Scan for the cell matching the given text and deliver its [X, Y] coordinate at center. 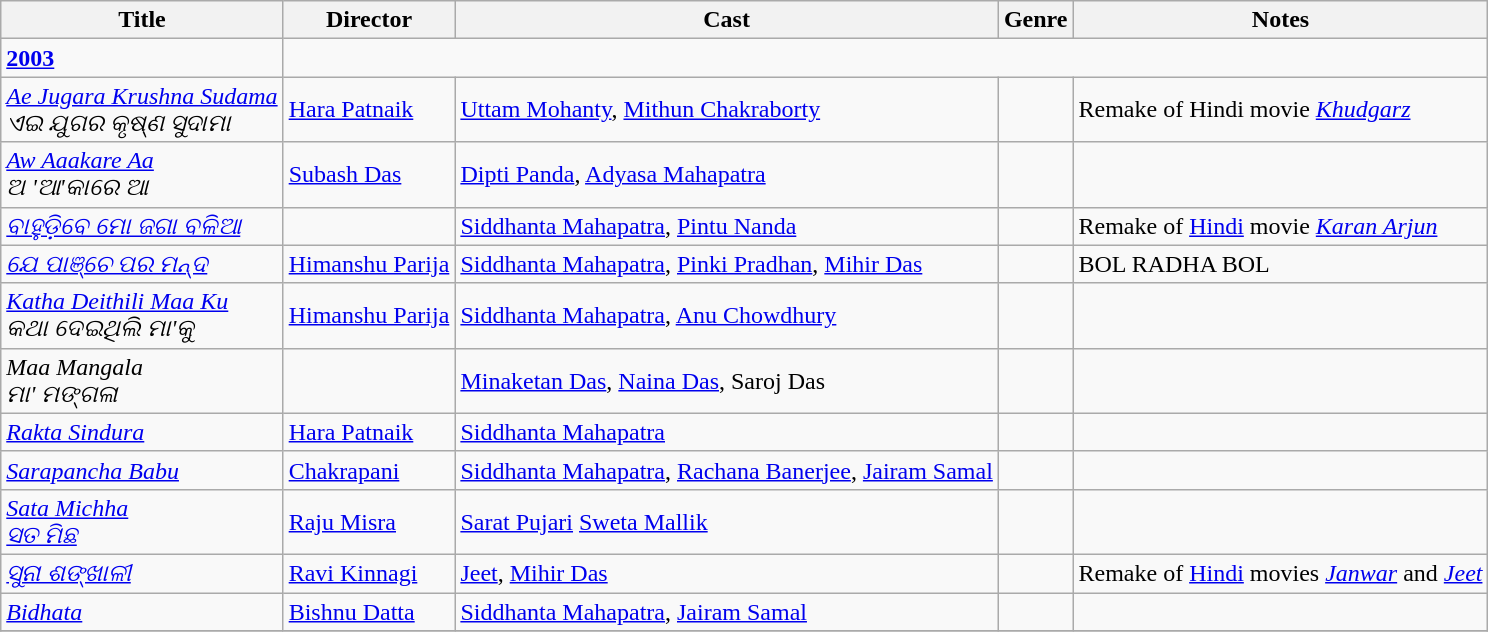
Siddhanta Mahapatra [727, 432]
Remake of Hindi movies Janwar and Jeet [1280, 573]
Siddhanta Mahapatra, Pintu Nanda [727, 226]
Maa Mangalaମା' ମଙ୍ଗଳା [142, 380]
Uttam Mohanty, Mithun Chakraborty [727, 110]
Minaketan Das, Naina Das, Saroj Das [727, 380]
Siddhanta Mahapatra, Rachana Banerjee, Jairam Samal [727, 470]
Chakrapani [369, 470]
Sata Michhaସତ ମିଛ [142, 522]
ସୁନା ଶଙ୍ଖାଳୀ [142, 573]
Rakta Sindura [142, 432]
Jeet, Mihir Das [727, 573]
Siddhanta Mahapatra, Jairam Samal [727, 611]
Dipti Panda, Adyasa Mahapatra [727, 174]
Sarapancha Babu [142, 470]
Cast [727, 20]
Bidhata [142, 611]
Title [142, 20]
Raju Misra [369, 522]
Ae Jugara Krushna Sudamaଏଇ ଯୁଗର କୃଷ୍ଣ ସୁଦାମା [142, 110]
2003 [142, 58]
Director [369, 20]
Genre [1036, 20]
Remake of Hindi movie Karan Arjun [1280, 226]
Remake of Hindi movie Khudgarz [1280, 110]
Katha Deithili Maa Kuକଥା ଦେଇଥିଲି ମା'କୁ [142, 316]
Siddhanta Mahapatra, Anu Chowdhury [727, 316]
Subash Das [369, 174]
ଯେ ପାଞ୍ଚେ ପର ମନ୍ଦ [142, 264]
Bishnu Datta [369, 611]
Siddhanta Mahapatra, Pinki Pradhan, Mihir Das [727, 264]
ବାହୁଡ଼ିବେ ମୋ ଜଗା ବଳିଆ [142, 226]
Notes [1280, 20]
Aw Aaakare Aaଅ 'ଆ'କାରେ ଆ [142, 174]
BOL RADHA BOL [1280, 264]
Sarat Pujari Sweta Mallik [727, 522]
Ravi Kinnagi [369, 573]
